Search for the cell housing the specified text and yield its (x, y) center coordinate. 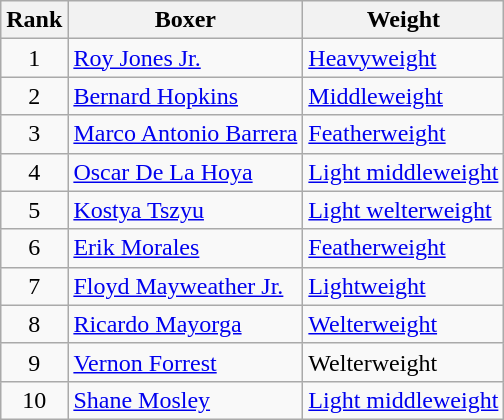
2 (34, 96)
Oscar De La Hoya (186, 172)
Ricardo Mayorga (186, 324)
Kostya Tszyu (186, 210)
3 (34, 134)
4 (34, 172)
1 (34, 58)
Light welterweight (404, 210)
Vernon Forrest (186, 362)
8 (34, 324)
Roy Jones Jr. (186, 58)
Weight (404, 20)
9 (34, 362)
7 (34, 286)
10 (34, 400)
Lightweight (404, 286)
Shane Mosley (186, 400)
Erik Morales (186, 248)
Floyd Mayweather Jr. (186, 286)
Heavyweight (404, 58)
5 (34, 210)
Bernard Hopkins (186, 96)
Boxer (186, 20)
6 (34, 248)
Middleweight (404, 96)
Rank (34, 20)
Marco Antonio Barrera (186, 134)
